Return the (x, y) coordinate for the center point of the cell that contains the specified text.  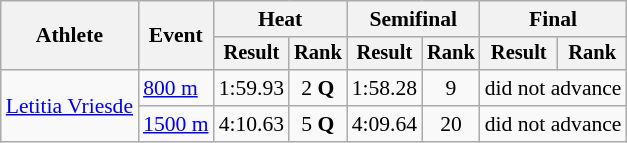
Event (176, 36)
2 Q (318, 88)
Semifinal (414, 19)
Athlete (70, 36)
4:10.63 (252, 124)
9 (451, 88)
1:58.28 (384, 88)
1:59.93 (252, 88)
Final (554, 19)
1500 m (176, 124)
Heat (280, 19)
4:09.64 (384, 124)
5 Q (318, 124)
800 m (176, 88)
Letitia Vriesde (70, 106)
20 (451, 124)
